Return the [X, Y] coordinate for the center point of the cell that contains the specified text.  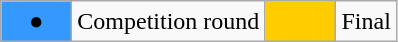
Competition round [168, 22]
● [36, 22]
Final [366, 22]
